Extract the (X, Y) coordinate from the center of the cell holding the provided text.  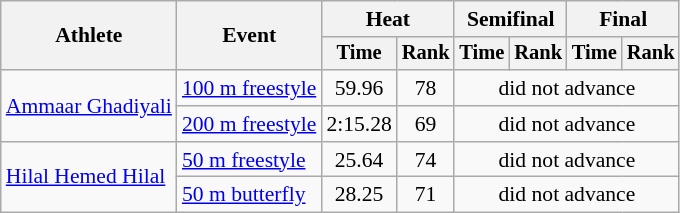
28.25 (358, 195)
71 (426, 195)
Heat (388, 19)
Athlete (89, 36)
59.96 (358, 88)
69 (426, 124)
50 m freestyle (249, 160)
25.64 (358, 160)
Final (623, 19)
Ammaar Ghadiyali (89, 106)
200 m freestyle (249, 124)
Semifinal (510, 19)
74 (426, 160)
50 m butterfly (249, 195)
Hilal Hemed Hilal (89, 178)
100 m freestyle (249, 88)
78 (426, 88)
2:15.28 (358, 124)
Event (249, 36)
